Scan for the cell matching the given text and deliver its [x, y] coordinate at center. 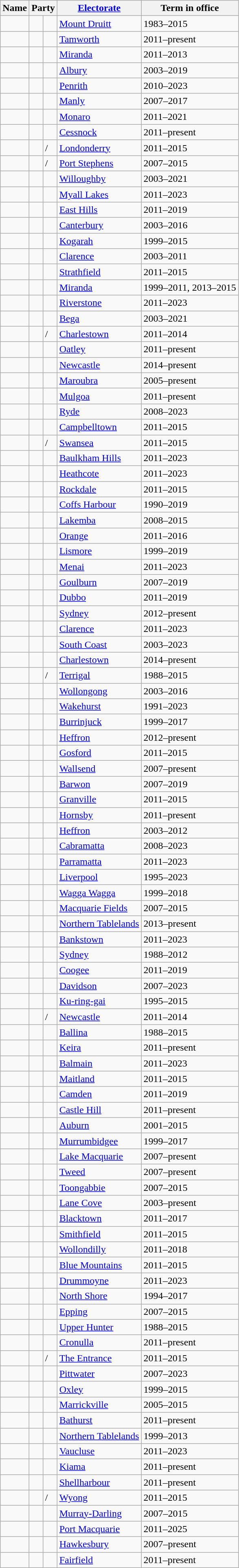
1988–2012 [190, 955]
2011–2017 [190, 1219]
South Coast [99, 644]
Upper Hunter [99, 1327]
Barwon [99, 784]
Wollondilly [99, 1250]
Shellharbour [99, 1482]
Auburn [99, 1125]
Bathurst [99, 1420]
Menai [99, 567]
Strathfield [99, 272]
Coffs Harbour [99, 505]
Drummoyne [99, 1281]
Tamworth [99, 39]
Wollongong [99, 691]
Electorate [99, 8]
Riverstone [99, 303]
Coogee [99, 970]
Willoughby [99, 179]
Hawkesbury [99, 1544]
Albury [99, 70]
Tweed [99, 1172]
1999–2018 [190, 892]
Burrinjuck [99, 722]
2011–2016 [190, 536]
Lane Cove [99, 1203]
2003–present [190, 1203]
1983–2015 [190, 24]
Manly [99, 101]
2011–2021 [190, 117]
Fairfield [99, 1560]
The Entrance [99, 1358]
2011–2013 [190, 55]
2013–present [190, 923]
Londonderry [99, 148]
Baulkham Hills [99, 458]
Marrickville [99, 1405]
Vaucluse [99, 1451]
Kiama [99, 1467]
Hornsby [99, 815]
1991–2023 [190, 707]
Orange [99, 536]
1999–2013 [190, 1435]
1990–2019 [190, 505]
2003–2011 [190, 256]
Mulgoa [99, 396]
Wagga Wagga [99, 892]
Gosford [99, 753]
Cessnock [99, 132]
1995–2015 [190, 1001]
Term in office [190, 8]
Maitland [99, 1079]
Toongabbie [99, 1188]
Murray-Darling [99, 1513]
Parramatta [99, 861]
Lake Macquarie [99, 1156]
Wakehurst [99, 707]
Murrumbidgee [99, 1141]
Granville [99, 799]
Cronulla [99, 1343]
Party [43, 8]
Pittwater [99, 1374]
Canterbury [99, 225]
2007–2017 [190, 101]
1999–2019 [190, 551]
Liverpool [99, 877]
North Shore [99, 1296]
Swansea [99, 442]
Ballina [99, 1032]
Name [15, 8]
2003–2023 [190, 644]
2010–2023 [190, 86]
Lismore [99, 551]
Cabramatta [99, 846]
Bega [99, 318]
Mount Druitt [99, 24]
1994–2017 [190, 1296]
Balmain [99, 1063]
Dubbo [99, 598]
Camden [99, 1094]
Macquarie Fields [99, 908]
Port Stephens [99, 163]
Oxley [99, 1389]
Ku-ring-gai [99, 1001]
Port Macquarie [99, 1529]
Blue Mountains [99, 1265]
2011–2025 [190, 1529]
Lakemba [99, 520]
Blacktown [99, 1219]
Wyong [99, 1498]
Bankstown [99, 939]
Oatley [99, 349]
Campbelltown [99, 427]
1995–2023 [190, 877]
Keira [99, 1048]
Terrigal [99, 675]
Castle Hill [99, 1110]
Goulburn [99, 582]
2011–2018 [190, 1250]
Davidson [99, 986]
East Hills [99, 210]
Ryde [99, 411]
2003–2019 [190, 70]
1999–2011, 2013–2015 [190, 287]
Monaro [99, 117]
2005–2015 [190, 1405]
Rockdale [99, 489]
Kogarah [99, 241]
2001–2015 [190, 1125]
Penrith [99, 86]
2003–2012 [190, 830]
Smithfield [99, 1234]
Maroubra [99, 380]
Heathcote [99, 474]
Epping [99, 1312]
Wallsend [99, 769]
2008–2015 [190, 520]
2005–present [190, 380]
Myall Lakes [99, 194]
